From the cell containing the given text, extract its center point as (x, y) coordinate. 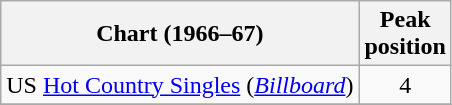
US Hot Country Singles (Billboard) (180, 85)
Peakposition (405, 34)
Chart (1966–67) (180, 34)
4 (405, 85)
